Provide the [X, Y] coordinate of the cell's center where the given text is located.  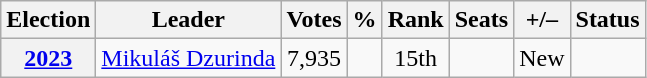
Leader [188, 20]
15th [416, 58]
Mikuláš Dzurinda [188, 58]
Election [48, 20]
Rank [416, 20]
% [364, 20]
Status [608, 20]
New [542, 58]
Votes [314, 20]
7,935 [314, 58]
+/– [542, 20]
Seats [481, 20]
2023 [48, 58]
